For the text-containing cell, return its midpoint in [X, Y] coordinate format. 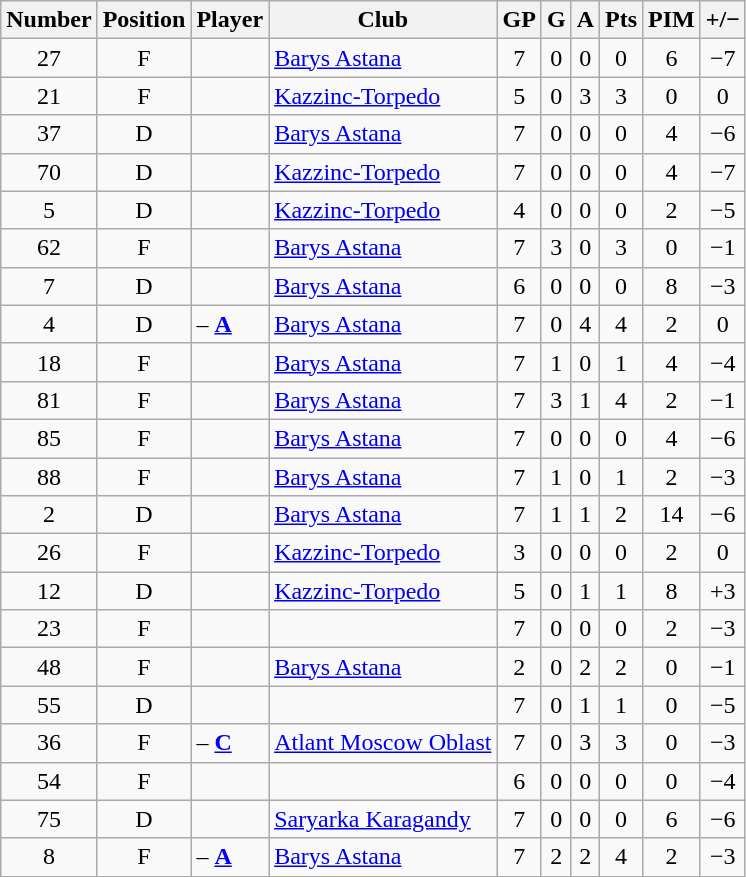
Number [49, 20]
G [556, 20]
GP [519, 20]
37 [49, 134]
75 [49, 819]
81 [49, 400]
18 [49, 362]
+/− [722, 20]
12 [49, 591]
+3 [722, 591]
PIM [672, 20]
26 [49, 553]
Saryarka Karagandy [383, 819]
Player [230, 20]
27 [49, 58]
A [585, 20]
85 [49, 438]
54 [49, 781]
36 [49, 743]
62 [49, 248]
23 [49, 629]
Position [144, 20]
Pts [622, 20]
21 [49, 96]
70 [49, 172]
Atlant Moscow Oblast [383, 743]
88 [49, 477]
Club [383, 20]
48 [49, 667]
14 [672, 515]
– C [230, 743]
55 [49, 705]
